Return [x, y] of the center of cell containing provided text 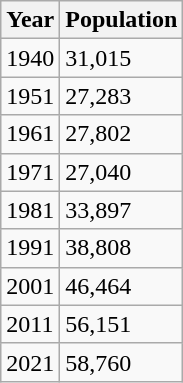
27,802 [122, 134]
Year [30, 20]
1951 [30, 96]
33,897 [122, 210]
1981 [30, 210]
56,151 [122, 324]
1971 [30, 172]
31,015 [122, 58]
27,040 [122, 172]
1991 [30, 248]
1940 [30, 58]
58,760 [122, 362]
46,464 [122, 286]
38,808 [122, 248]
1961 [30, 134]
2011 [30, 324]
2001 [30, 286]
Population [122, 20]
27,283 [122, 96]
2021 [30, 362]
